Return the (X, Y) coordinate for the center point of the cell that contains the specified text.  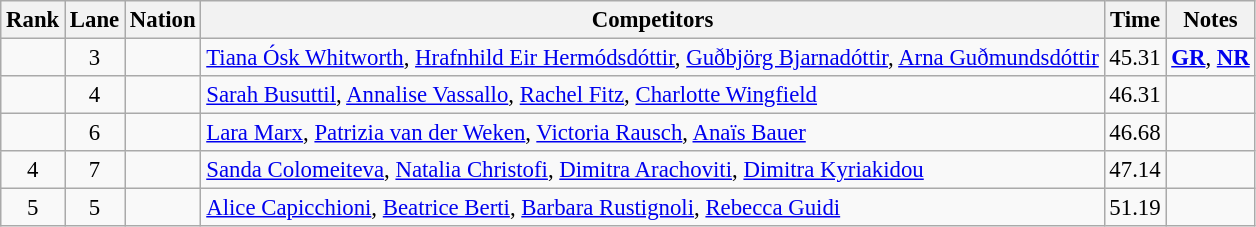
Alice Capicchioni, Beatrice Berti, Barbara Rustignoli, Rebecca Guidi (652, 208)
45.31 (1135, 58)
Nation (163, 20)
Notes (1210, 20)
47.14 (1135, 170)
3 (95, 58)
Rank (33, 20)
GR, NR (1210, 58)
46.31 (1135, 95)
Sanda Colomeiteva, Natalia Christofi, Dimitra Arachoviti, Dimitra Kyriakidou (652, 170)
Tiana Ósk Whitworth, Hrafnhild Eir Hermódsdóttir, Guðbjörg Bjarnadóttir, Arna Guðmundsdóttir (652, 58)
Lane (95, 20)
Competitors (652, 20)
Sarah Busuttil, Annalise Vassallo, Rachel Fitz, Charlotte Wingfield (652, 95)
7 (95, 170)
Lara Marx, Patrizia van der Weken, Victoria Rausch, Anaïs Bauer (652, 133)
6 (95, 133)
46.68 (1135, 133)
51.19 (1135, 208)
Time (1135, 20)
